Scan for the cell matching the given text and deliver its (X, Y) coordinate at center. 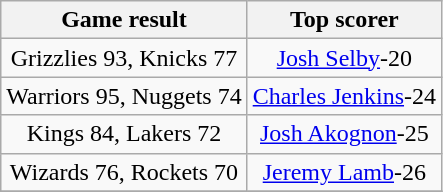
Josh Selby-20 (344, 58)
Top scorer (344, 20)
Wizards 76, Rockets 70 (124, 172)
Warriors 95, Nuggets 74 (124, 96)
Jeremy Lamb-26 (344, 172)
Kings 84, Lakers 72 (124, 134)
Grizzlies 93, Knicks 77 (124, 58)
Game result (124, 20)
Charles Jenkins-24 (344, 96)
Josh Akognon-25 (344, 134)
